Search for the cell housing the specified text and yield its (X, Y) center coordinate. 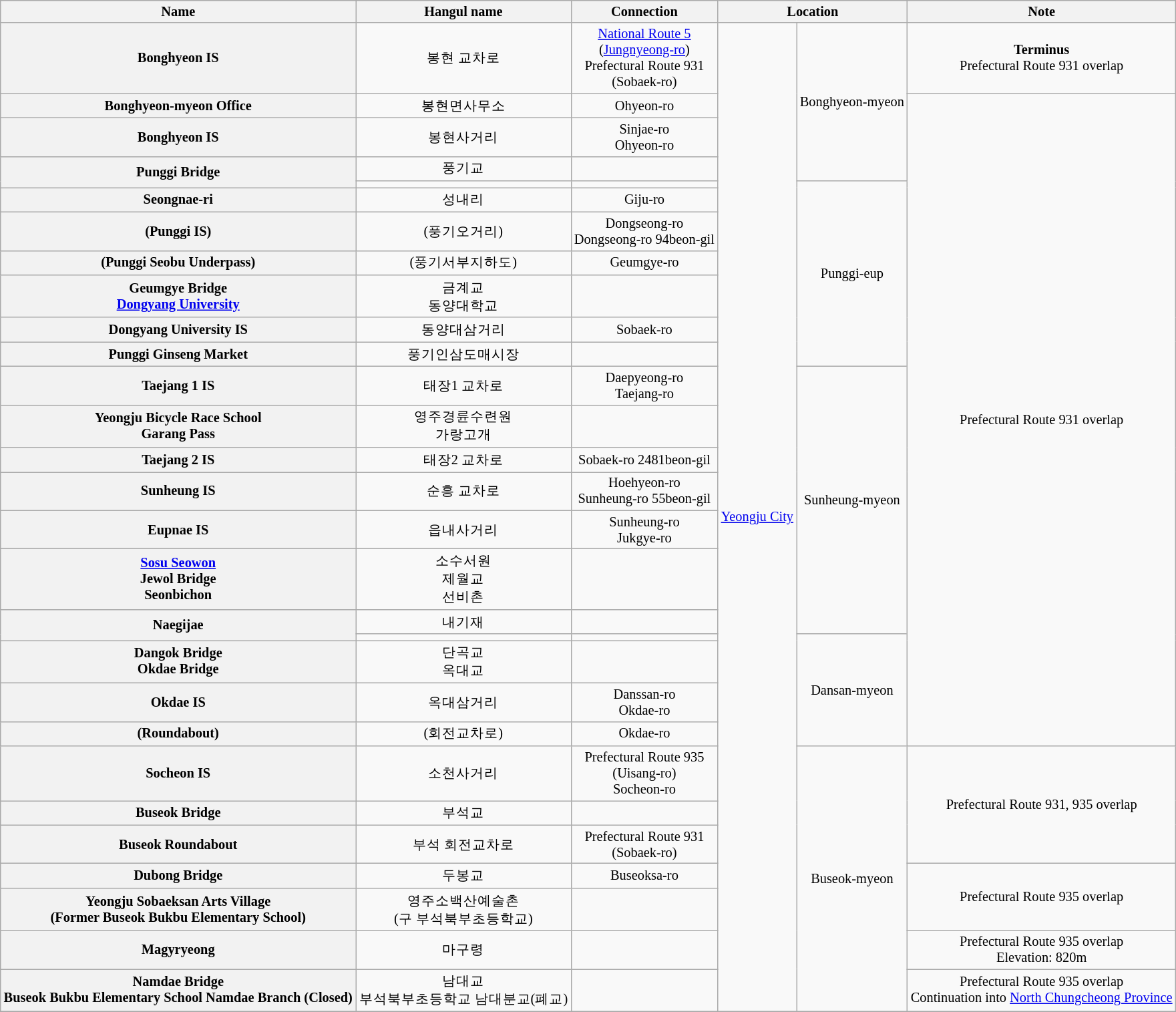
Bonghyeon-myeon Office (178, 106)
(회전교차로) (463, 733)
Punggi-eup (852, 274)
읍내사거리 (463, 530)
Taejang 1 IS (178, 385)
Giju-ro (644, 199)
Prefectural Route 931 overlap (1042, 419)
Sunheung-myeon (852, 500)
Name (178, 11)
Dansan-myeon (852, 690)
Eupnae IS (178, 530)
Ohyeon-ro (644, 106)
TerminusPrefectural Route 931 overlap (1042, 58)
Connection (644, 11)
Buseok Bridge (178, 812)
Geumgye BridgeDongyang University (178, 296)
Note (1042, 11)
Namdae BridgeBuseok Bukbu Elementary School Namdae Branch (Closed) (178, 990)
영주경륜수련원가랑고개 (463, 426)
Dongseong-roDongseong-ro 94beon-gil (644, 231)
Buseoksa-ro (644, 875)
부석 회전교차로 (463, 844)
(Punggi Seobu Underpass) (178, 263)
성내리 (463, 199)
Sunheung-roJukgye-ro (644, 530)
풍기교 (463, 168)
Danssan-roOkdae-ro (644, 702)
Sunheung IS (178, 491)
Prefectural Route 935(Uisang-ro)Socheon-ro (644, 773)
Sinjae-roOhyeon-ro (644, 137)
영주소백산예술촌(구 부석북부초등학교) (463, 909)
Geumgye-ro (644, 263)
Prefectural Route 931, 935 overlap (1042, 804)
내기재 (463, 621)
Bonghyeon-myeon (852, 102)
두봉교 (463, 875)
Dongyang University IS (178, 330)
Yeongju Bicycle Race SchoolGarang Pass (178, 426)
동양대삼거리 (463, 330)
Yeongju Sobaeksan Arts Village(Former Buseok Bukbu Elementary School) (178, 909)
Sobaek-ro 2481beon-gil (644, 460)
봉현면사무소 (463, 106)
옥대삼거리 (463, 702)
소천사거리 (463, 773)
Prefectural Route 931(Sobaek-ro) (644, 844)
Seongnae-ri (178, 199)
National Route 5(Jungnyeong-ro)Prefectural Route 931(Sobaek-ro) (644, 58)
(풍기서부지하도) (463, 263)
Location (813, 11)
Hangul name (463, 11)
(Roundabout) (178, 733)
Dangok BridgeOkdae Bridge (178, 661)
Sobaek-ro (644, 330)
봉현 교차로 (463, 58)
Prefectural Route 935 overlapElevation: 820m (1042, 950)
Okdae IS (178, 702)
Taejang 2 IS (178, 460)
봉현사거리 (463, 137)
Prefectural Route 935 overlapContinuation into North Chungcheong Province (1042, 990)
Magyryeong (178, 950)
단곡교옥대교 (463, 661)
Okdae-ro (644, 733)
Hoehyeon-roSunheung-ro 55beon-gil (644, 491)
부석교 (463, 812)
순흥 교차로 (463, 491)
Buseok-myeon (852, 878)
남대교부석북부초등학교 남대분교(폐교) (463, 990)
Naegijae (178, 625)
Punggi Ginseng Market (178, 354)
Buseok Roundabout (178, 844)
(Punggi IS) (178, 231)
금계교동양대학교 (463, 296)
태장2 교차로 (463, 460)
Daepyeong-roTaejang-ro (644, 385)
Punggi Bridge (178, 172)
마구령 (463, 950)
풍기인삼도매시장 (463, 354)
Yeongju City (757, 517)
(풍기오거리) (463, 231)
Sosu SeowonJewol BridgeSeonbichon (178, 580)
Dubong Bridge (178, 875)
Prefectural Route 935 overlap (1042, 896)
소수서원제월교선비촌 (463, 580)
태장1 교차로 (463, 385)
Socheon IS (178, 773)
